Pinpoint the cell where the given text exists, returning its [X, Y] midpoint coordinate. 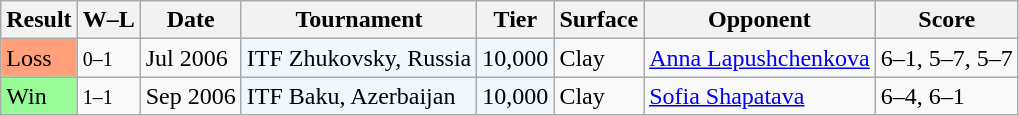
Jul 2006 [190, 58]
Sep 2006 [190, 96]
Opponent [760, 20]
Win [39, 96]
ITF Zhukovsky, Russia [359, 58]
Tier [516, 20]
Score [946, 20]
Sofia Shapatava [760, 96]
Anna Lapushchenkova [760, 58]
Result [39, 20]
Tournament [359, 20]
W–L [108, 20]
ITF Baku, Azerbaijan [359, 96]
Date [190, 20]
Loss [39, 58]
1–1 [108, 96]
6–4, 6–1 [946, 96]
0–1 [108, 58]
Surface [599, 20]
6–1, 5–7, 5–7 [946, 58]
